For the text-containing cell, return its midpoint in (x, y) coordinate format. 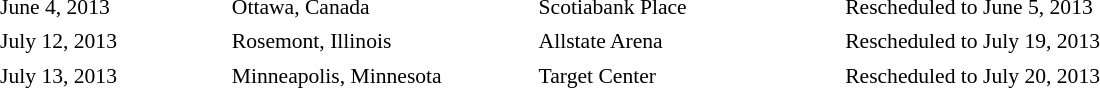
Rosemont, Illinois (381, 42)
Allstate Arena (688, 42)
